Scan for the cell matching the given text and deliver its [X, Y] coordinate at center. 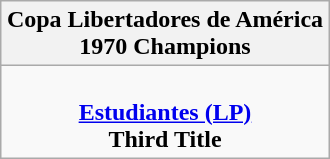
Estudiantes (LP)Third Title [164, 112]
Copa Libertadores de América1970 Champions [164, 34]
